Extract the [x, y] coordinate from the center of the cell holding the provided text.  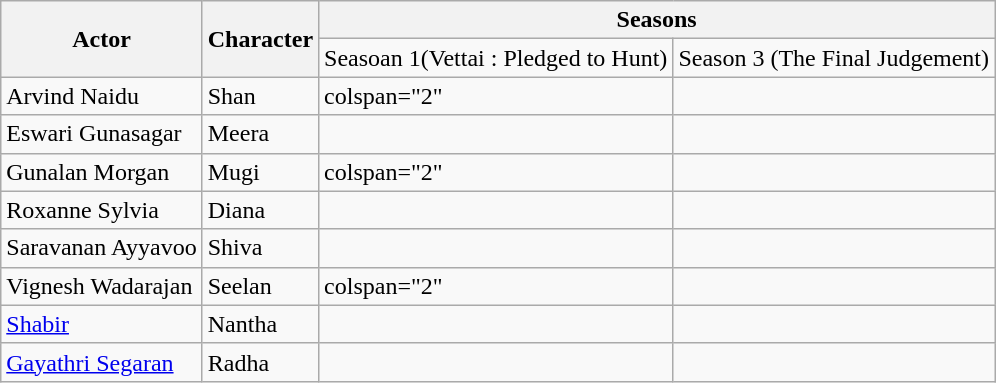
Shabir [102, 324]
Shan [260, 96]
Season 3 (The Final Judgement) [834, 58]
Arvind Naidu [102, 96]
Seelan [260, 286]
Gayathri Segaran [102, 362]
Seasons [657, 20]
Vignesh Wadarajan [102, 286]
Nantha [260, 324]
Roxanne Sylvia [102, 210]
Mugi [260, 172]
Meera [260, 134]
Diana [260, 210]
Radha [260, 362]
Character [260, 39]
Actor [102, 39]
Eswari Gunasagar [102, 134]
Saravanan Ayyavoo [102, 248]
Shiva [260, 248]
Seasoan 1(Vettai : Pledged to Hunt) [496, 58]
Gunalan Morgan [102, 172]
